Capture the cell that displays the provided text and extract its [x, y] central coordinate. 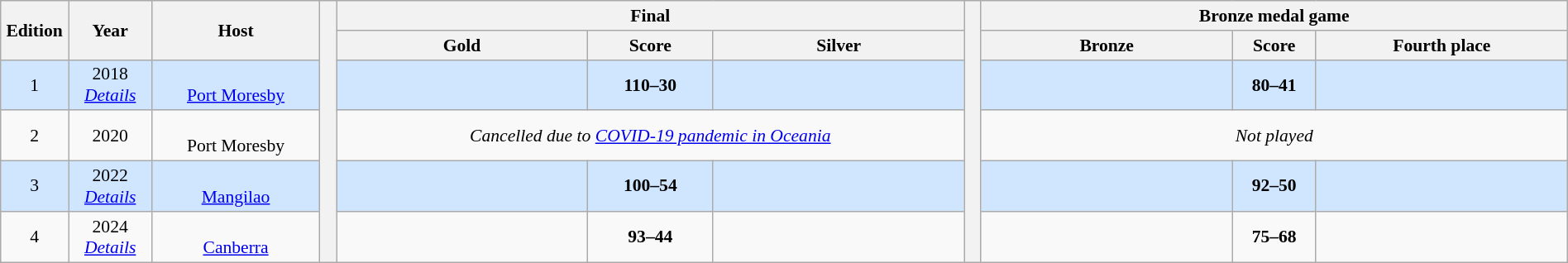
92–50 [1274, 187]
Year [111, 30]
100–54 [650, 187]
2020 [111, 136]
2018Details [111, 84]
75–68 [1274, 237]
80–41 [1274, 84]
Fourth place [1441, 45]
2022Details [111, 187]
93–44 [650, 237]
Host [237, 30]
Silver [839, 45]
Bronze [1107, 45]
Mangilao [237, 187]
2024Details [111, 237]
Edition [35, 30]
Final [650, 16]
Canberra [237, 237]
Cancelled due to COVID-19 pandemic in Oceania [650, 136]
Gold [462, 45]
2 [35, 136]
Not played [1274, 136]
3 [35, 187]
4 [35, 237]
Bronze medal game [1274, 16]
1 [35, 84]
110–30 [650, 84]
